Find where the given text appears and provide that cell's center as [X, Y] coordinate. 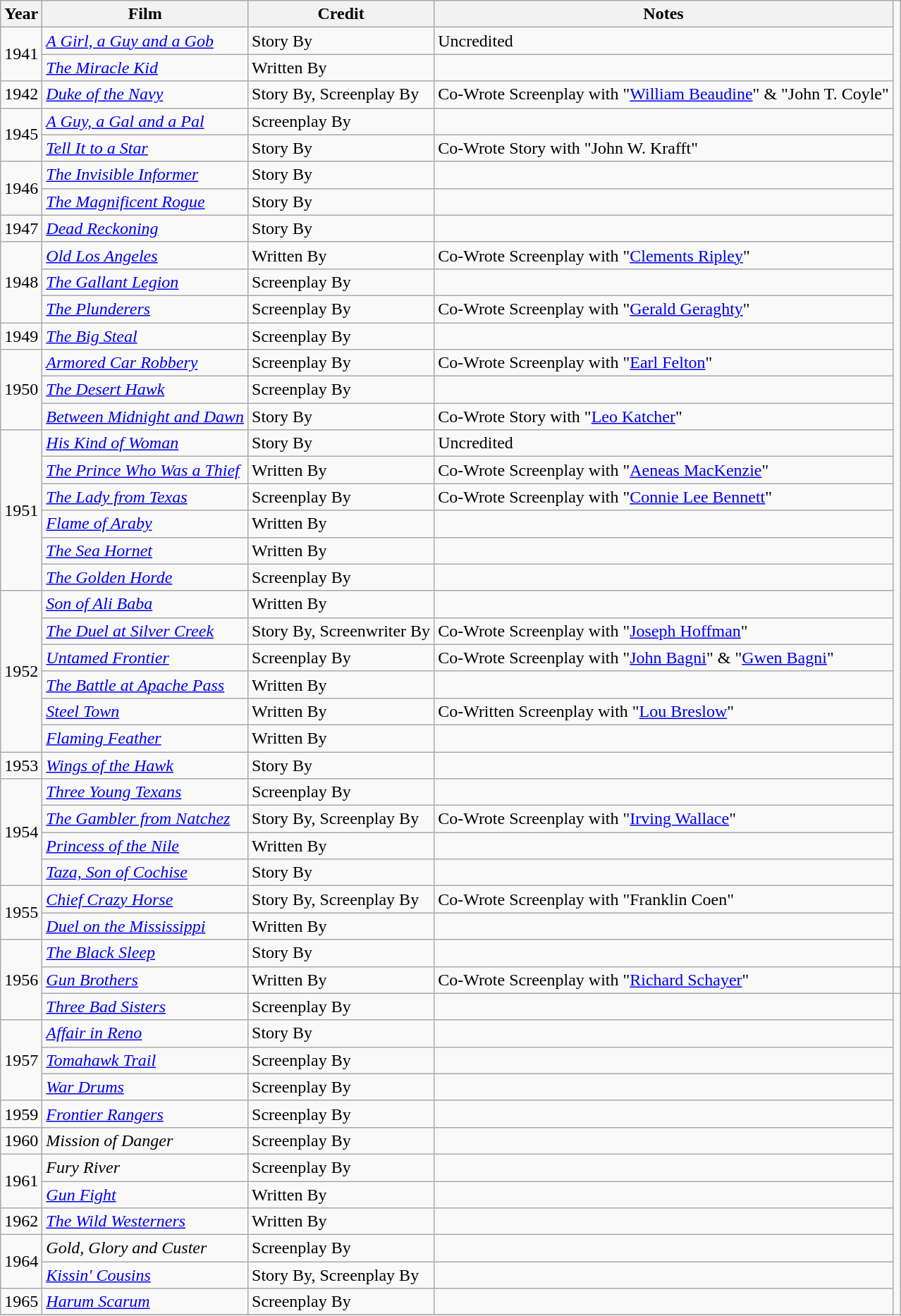
The Wild Westerners [145, 1222]
The Plunderers [145, 309]
Untamed Frontier [145, 658]
1945 [21, 135]
Chief Crazy Horse [145, 899]
The Invisible Informer [145, 175]
Gun Fight [145, 1195]
1959 [21, 1114]
Tell It to a Star [145, 148]
Co-Wrote Screenplay with "Richard Schayer" [664, 980]
The Prince Who Was a Thief [145, 470]
Armored Car Robbery [145, 363]
Son of Ali Baba [145, 604]
1961 [21, 1181]
Co-Wrote Story with "John W. Krafft" [664, 148]
Mission of Danger [145, 1140]
Flaming Feather [145, 738]
Co-Wrote Story with "Leo Katcher" [664, 417]
The Desert Hawk [145, 390]
The Duel at Silver Creek [145, 631]
Gun Brothers [145, 980]
Harum Scarum [145, 1302]
Co-Wrote Screenplay with "Aeneas MacKenzie" [664, 470]
Princess of the Nile [145, 846]
1957 [21, 1060]
Three Young Texans [145, 792]
Co-Wrote Screenplay with "Gerald Geraghty" [664, 309]
Credit [341, 14]
Three Bad Sisters [145, 1007]
Co-Wrote Screenplay with "Irving Wallace" [664, 819]
1954 [21, 832]
The Lady from Texas [145, 497]
1965 [21, 1302]
Flame of Araby [145, 524]
Notes [664, 14]
Year [21, 14]
The Sea Hornet [145, 551]
The Black Sleep [145, 953]
The Miracle Kid [145, 68]
1950 [21, 390]
Story By, Screenwriter By [341, 631]
The Golden Horde [145, 577]
1952 [21, 671]
1941 [21, 54]
Co-Written Screenplay with "Lou Breslow" [664, 711]
Affair in Reno [145, 1033]
Fury River [145, 1167]
A Girl, a Guy and a Gob [145, 41]
Duke of the Navy [145, 94]
Co-Wrote Screenplay with "Connie Lee Bennett" [664, 497]
1942 [21, 94]
The Magnificent Rogue [145, 202]
A Guy, a Gal and a Pal [145, 121]
1953 [21, 765]
1960 [21, 1140]
1947 [21, 228]
1964 [21, 1262]
Co-Wrote Screenplay with "Clements Ripley" [664, 255]
Frontier Rangers [145, 1114]
Co-Wrote Screenplay with "William Beaudine" & "John T. Coyle" [664, 94]
Old Los Angeles [145, 255]
Duel on the Mississippi [145, 926]
His Kind of Woman [145, 443]
Wings of the Hawk [145, 765]
Taza, Son of Cochise [145, 873]
1948 [21, 282]
1955 [21, 913]
Gold, Glory and Custer [145, 1248]
1962 [21, 1222]
Steel Town [145, 711]
Between Midnight and Dawn [145, 417]
The Gambler from Natchez [145, 819]
Co-Wrote Screenplay with "Joseph Hoffman" [664, 631]
The Gallant Legion [145, 282]
1951 [21, 510]
War Drums [145, 1087]
Tomahawk Trail [145, 1060]
1946 [21, 188]
Dead Reckoning [145, 228]
Kissin' Cousins [145, 1275]
Film [145, 14]
1956 [21, 980]
1949 [21, 336]
The Battle at Apache Pass [145, 684]
Co-Wrote Screenplay with "Franklin Coen" [664, 899]
Co-Wrote Screenplay with "Earl Felton" [664, 363]
Co-Wrote Screenplay with "John Bagni" & "Gwen Bagni" [664, 658]
The Big Steal [145, 336]
